From the cell containing the given text, extract its center point as [X, Y] coordinate. 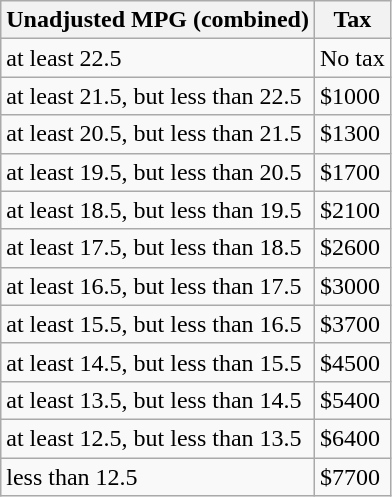
$1300 [352, 134]
at least 20.5, but less than 21.5 [158, 134]
Tax [352, 20]
No tax [352, 58]
$7700 [352, 477]
$2100 [352, 210]
at least 16.5, but less than 17.5 [158, 286]
Unadjusted MPG (combined) [158, 20]
$4500 [352, 362]
at least 12.5, but less than 13.5 [158, 438]
at least 22.5 [158, 58]
at least 15.5, but less than 16.5 [158, 324]
$1000 [352, 96]
$3000 [352, 286]
at least 17.5, but less than 18.5 [158, 248]
$6400 [352, 438]
$1700 [352, 172]
$5400 [352, 400]
at least 18.5, but less than 19.5 [158, 210]
$3700 [352, 324]
less than 12.5 [158, 477]
at least 19.5, but less than 20.5 [158, 172]
at least 21.5, but less than 22.5 [158, 96]
$2600 [352, 248]
at least 14.5, but less than 15.5 [158, 362]
at least 13.5, but less than 14.5 [158, 400]
